Detect which cell encompasses the target text, then output its (X, Y) center coordinate. 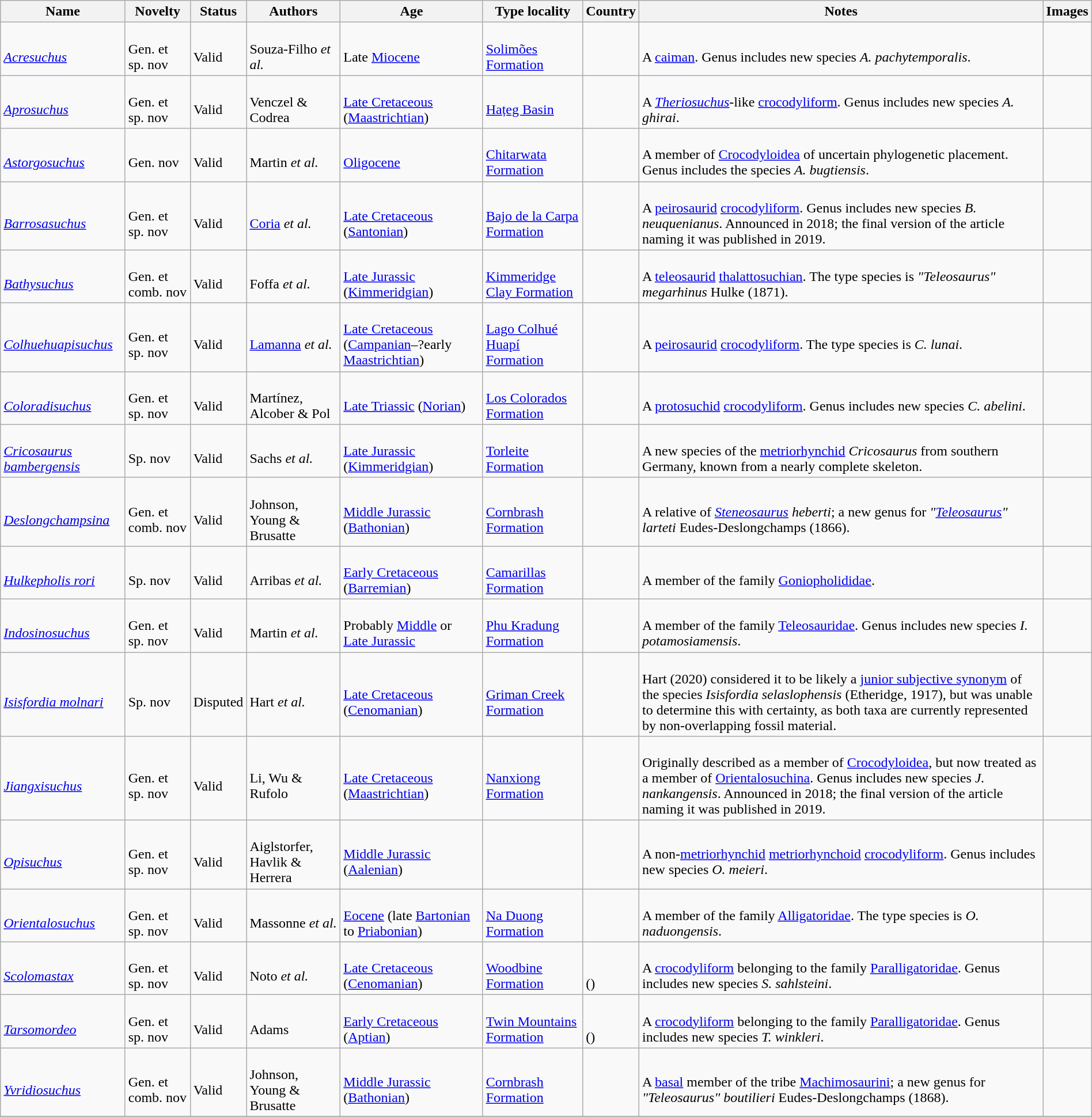
Disputed (218, 694)
Jiangxisuchus (63, 778)
Griman Creek Formation (533, 694)
Early Cretaceous (Aptian) (411, 1021)
Aprosuchus (63, 102)
Probably Middle or Late Jurassic (411, 625)
Adams (294, 1021)
Hațeg Basin (533, 102)
Hart et al. (294, 694)
Noto et al. (294, 968)
A member of the family Alligatoridae. The type species is O. naduongensis. (841, 915)
Isisfordia molnari (63, 694)
Deslongchampsina (63, 511)
Tarsomordeo (63, 1021)
Nanxiong Formation (533, 778)
Novelty (158, 12)
Type locality (533, 12)
Barrosasuchus (63, 215)
Orientalosuchus (63, 915)
Late Cretaceous (Campanian–?early Maastrichtian) (411, 337)
Venczel & Codrea (294, 102)
Woodbine Formation (533, 968)
A peirosaurid crocodyliform. The type species is C. lunai. (841, 337)
A member of the family Goniopholididae. (841, 572)
A member of the family Teleosauridae. Genus includes new species I. potamosiamensis. (841, 625)
A protosuchid crocodyliform. Genus includes new species C. abelini. (841, 398)
Acresuchus (63, 49)
Coria et al. (294, 215)
Eocene (late Bartonian to Priabonian) (411, 915)
A member of Crocodyloidea of uncertain phylogenetic placement. Genus includes the species A. bugtiensis. (841, 155)
Yvridiosuchus (63, 1082)
Foffa et al. (294, 276)
Bajo de la Carpa Formation (533, 215)
Twin Mountains Formation (533, 1021)
Indosinosuchus (63, 625)
Lamanna et al. (294, 337)
Astorgosuchus (63, 155)
Massonne et al. (294, 915)
Torleite Formation (533, 451)
Middle Jurassic (Aalenian) (411, 854)
Hulkepholis rori (63, 572)
Los Colorados Formation (533, 398)
A crocodyliform belonging to the family Paralligatoridae. Genus includes new species T. winkleri. (841, 1021)
Coloradisuchus (63, 398)
A basal member of the tribe Machimosaurini; a new genus for "Teleosaurus" boutilieri Eudes-Deslongchamps (1868). (841, 1082)
Chitarwata Formation (533, 155)
Early Cretaceous (Barremian) (411, 572)
Na Duong Formation (533, 915)
Status (218, 12)
Scolomastax (63, 968)
Age (411, 12)
A new species of the metriorhynchid Cricosaurus from southern Germany, known from a nearly complete skeleton. (841, 451)
Cricosaurus bambergensis (63, 451)
Gen. nov (158, 155)
Li, Wu & Rufolo (294, 778)
A non-metriorhynchid metriorhynchoid crocodyliform. Genus includes new species O. meieri. (841, 854)
Late Miocene (411, 49)
Camarillas Formation (533, 572)
Martínez, Alcober & Pol (294, 398)
Arribas et al. (294, 572)
A relative of Steneosaurus heberti; a new genus for "Teleosaurus" larteti Eudes-Deslongchamps (1866). (841, 511)
Opisuchus (63, 854)
Kimmeridge Clay Formation (533, 276)
Aiglstorfer, Havlik & Herrera (294, 854)
Oligocene (411, 155)
Late Cretaceous (Santonian) (411, 215)
A caiman. Genus includes new species A. pachytemporalis. (841, 49)
Sachs et al. (294, 451)
Name (63, 12)
Country (611, 12)
Phu Kradung Formation (533, 625)
Images (1067, 12)
Authors (294, 12)
A teleosaurid thalattosuchian. The type species is "Teleosaurus" megarhinus Hulke (1871). (841, 276)
Lago Colhué Huapí Formation (533, 337)
Notes (841, 12)
Colhuehuapisuchus (63, 337)
Solimões Formation (533, 49)
A crocodyliform belonging to the family Paralligatoridae. Genus includes new species S. sahlsteini. (841, 968)
A Theriosuchus-like crocodyliform. Genus includes new species A. ghirai. (841, 102)
Bathysuchus (63, 276)
Souza-Filho et al. (294, 49)
Late Triassic (Norian) (411, 398)
